Identify which cell holds the provided text, then report its [x, y] central coordinate. 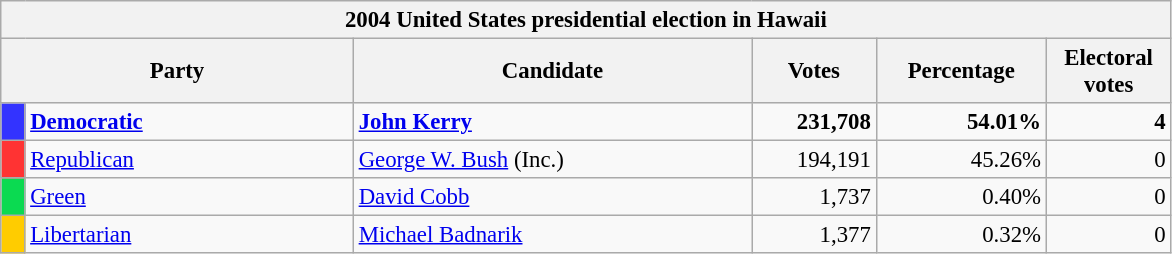
Percentage [961, 72]
0.32% [961, 235]
Party [178, 72]
1,377 [814, 235]
Michael Badnarik [552, 235]
David Cobb [552, 197]
George W. Bush (Inc.) [552, 160]
231,708 [814, 122]
4 [1108, 122]
2004 United States presidential election in Hawaii [586, 20]
Electoral votes [1108, 72]
1,737 [814, 197]
194,191 [814, 160]
Green [189, 197]
54.01% [961, 122]
Republican [189, 160]
0.40% [961, 197]
Votes [814, 72]
Libertarian [189, 235]
45.26% [961, 160]
Democratic [189, 122]
Candidate [552, 72]
John Kerry [552, 122]
